Search for the cell housing the specified text and yield its (x, y) center coordinate. 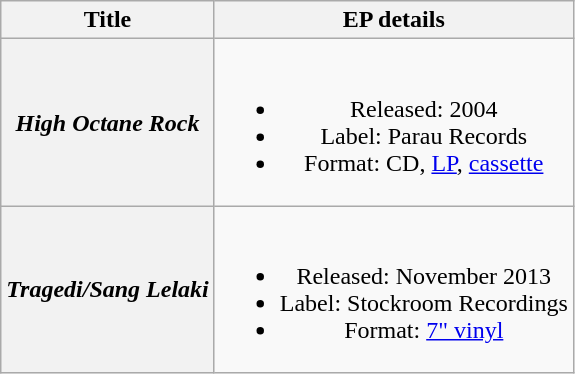
High Octane Rock (108, 122)
Released: 2004Label: Parau RecordsFormat: CD, LP, cassette (394, 122)
Tragedi/Sang Lelaki (108, 290)
EP details (394, 20)
Released: November 2013Label: Stockroom RecordingsFormat: 7" vinyl (394, 290)
Title (108, 20)
